Return (x, y) of the center of cell containing provided text 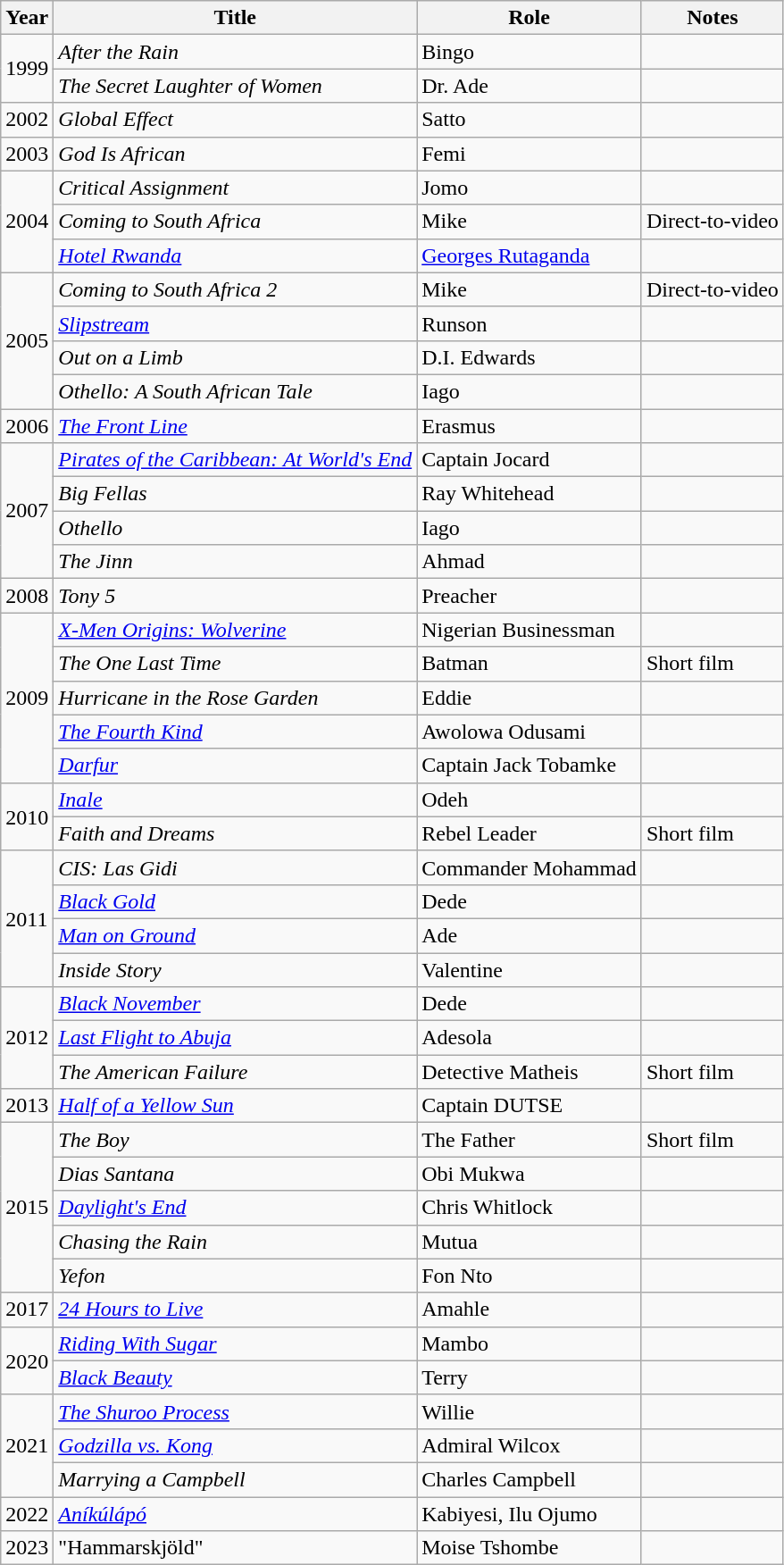
The Boy (236, 1140)
2009 (27, 698)
Dias Santana (236, 1174)
Notes (713, 18)
D.I. Edwards (530, 357)
Captain DUTSE (530, 1106)
2017 (27, 1310)
Obi Mukwa (530, 1174)
Slipstream (236, 323)
24 Hours to Live (236, 1310)
Critical Assignment (236, 188)
2011 (27, 918)
Satto (530, 120)
Out on a Limb (236, 357)
Black Beauty (236, 1377)
2023 (27, 1548)
The Shuroo Process (236, 1411)
Fon Nto (530, 1276)
The Fourth Kind (236, 732)
Yefon (236, 1276)
2022 (27, 1514)
Rebel Leader (530, 833)
Man on Ground (236, 935)
Black November (236, 1004)
The Front Line (236, 426)
2015 (27, 1208)
Awolowa Odusami (530, 732)
Femi (530, 154)
Role (530, 18)
Othello (236, 528)
2013 (27, 1106)
Half of a Yellow Sun (236, 1106)
Erasmus (530, 426)
2010 (27, 816)
Black Gold (236, 901)
Daylight's End (236, 1208)
Ahmad (530, 562)
Charles Campbell (530, 1479)
Chasing the Rain (236, 1242)
The American Failure (236, 1072)
Last Flight to Abuja (236, 1038)
Global Effect (236, 120)
After the Rain (236, 52)
Terry (530, 1377)
2020 (27, 1360)
2004 (27, 222)
Ade (530, 935)
The Father (530, 1140)
Coming to South Africa 2 (236, 289)
2012 (27, 1038)
Hotel Rwanda (236, 255)
"Hammarskjöld" (236, 1548)
Tony 5 (236, 596)
The Secret Laughter of Women (236, 86)
Captain Jocard (530, 460)
The Jinn (236, 562)
The One Last Time (236, 664)
2006 (27, 426)
Godzilla vs. Kong (236, 1445)
Year (27, 18)
Moise Tshombe (530, 1548)
2002 (27, 120)
Amahle (530, 1310)
Runson (530, 323)
Title (236, 18)
Kabiyesi, Ilu Ojumo (530, 1514)
God Is African (236, 154)
Batman (530, 664)
Nigerian Businessman (530, 630)
Coming to South Africa (236, 222)
Inale (236, 799)
Dr. Ade (530, 86)
2008 (27, 596)
Big Fellas (236, 494)
Admiral Wilcox (530, 1445)
X-Men Origins: Wolverine (236, 630)
Othello: A South African Tale (236, 391)
Georges Rutaganda (530, 255)
2003 (27, 154)
Marrying a Campbell (236, 1479)
2005 (27, 340)
Jomo (530, 188)
Hurricane in the Rose Garden (236, 698)
Faith and Dreams (236, 833)
Captain Jack Tobamke (530, 766)
Valentine (530, 969)
1999 (27, 69)
Ray Whitehead (530, 494)
Bingo (530, 52)
Aníkúlápó (236, 1514)
CIS: Las Gidi (236, 867)
Preacher (530, 596)
2021 (27, 1445)
Adesola (530, 1038)
Detective Matheis (530, 1072)
Mutua (530, 1242)
Darfur (236, 766)
2007 (27, 511)
Odeh (530, 799)
Mambo (530, 1343)
Eddie (530, 698)
Inside Story (236, 969)
Chris Whitlock (530, 1208)
Riding With Sugar (236, 1343)
Commander Mohammad (530, 867)
Pirates of the Caribbean: At World's End (236, 460)
Willie (530, 1411)
